Determine the (X, Y) coordinate at the center of the cell enclosing the given text.  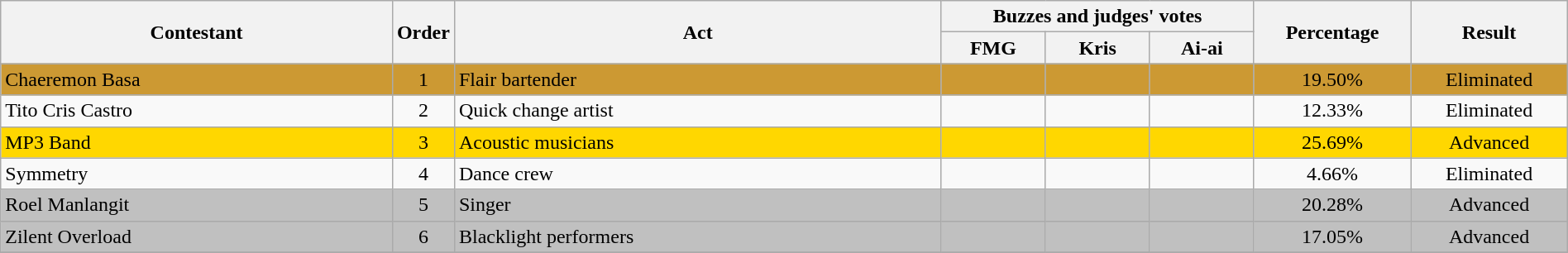
Quick change artist (697, 111)
Roel Manlangit (197, 205)
Percentage (1331, 32)
Order (423, 32)
19.50% (1331, 79)
5 (423, 205)
Blacklight performers (697, 236)
Flair bartender (697, 79)
4.66% (1331, 174)
Tito Cris Castro (197, 111)
17.05% (1331, 236)
Result (1489, 32)
1 (423, 79)
Kris (1097, 48)
2 (423, 111)
3 (423, 142)
Act (697, 32)
Symmetry (197, 174)
Acoustic musicians (697, 142)
20.28% (1331, 205)
Contestant (197, 32)
Dance crew (697, 174)
Chaeremon Basa (197, 79)
FMG (993, 48)
Ai-ai (1202, 48)
Singer (697, 205)
25.69% (1331, 142)
MP3 Band (197, 142)
Zilent Overload (197, 236)
6 (423, 236)
12.33% (1331, 111)
Buzzes and judges' votes (1097, 17)
4 (423, 174)
